Determine the (X, Y) coordinate at the center of the cell enclosing the given text.  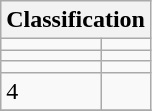
4 (52, 91)
Classification (76, 20)
